Return (X, Y) of the center of cell containing provided text 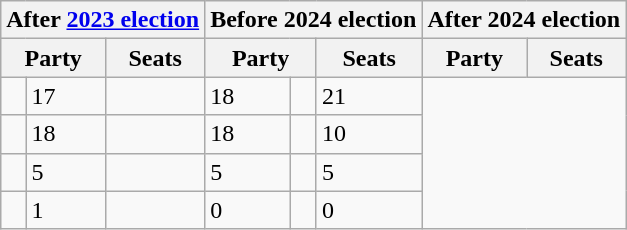
17 (66, 96)
After 2023 election (103, 20)
10 (368, 134)
1 (66, 210)
21 (368, 96)
After 2024 election (524, 20)
Before 2024 election (314, 20)
